Find where the given text appears and provide that cell's center as [X, Y] coordinate. 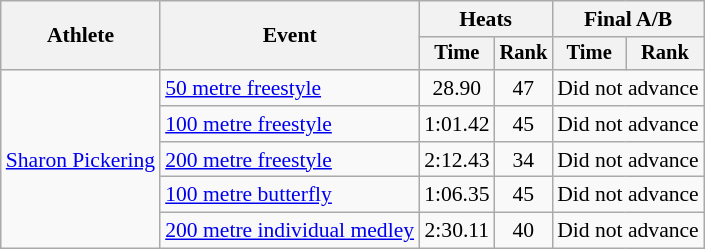
Event [290, 36]
200 metre individual medley [290, 231]
Heats [486, 19]
Final A/B [628, 19]
100 metre freestyle [290, 124]
1:01.42 [456, 124]
Sharon Pickering [80, 159]
Athlete [80, 36]
2:12.43 [456, 160]
2:30.11 [456, 231]
28.90 [456, 88]
40 [524, 231]
100 metre butterfly [290, 195]
1:06.35 [456, 195]
47 [524, 88]
200 metre freestyle [290, 160]
34 [524, 160]
50 metre freestyle [290, 88]
